For the text-containing cell, return its midpoint in [X, Y] coordinate format. 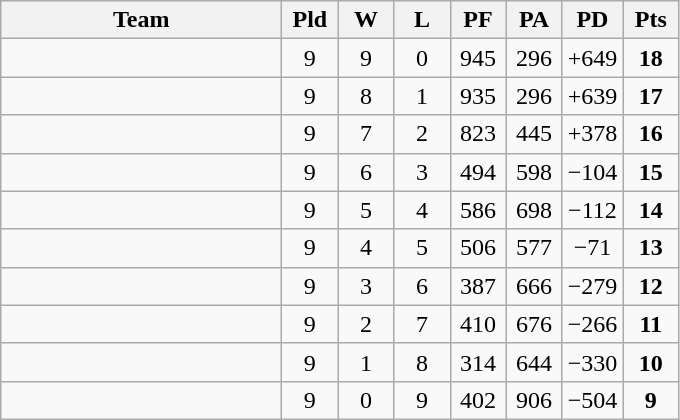
698 [534, 210]
−112 [592, 210]
823 [478, 134]
−71 [592, 248]
15 [651, 172]
945 [478, 58]
Team [142, 20]
506 [478, 248]
402 [478, 400]
14 [651, 210]
PF [478, 20]
−104 [592, 172]
494 [478, 172]
W [366, 20]
−279 [592, 286]
Pts [651, 20]
−504 [592, 400]
18 [651, 58]
676 [534, 324]
666 [534, 286]
11 [651, 324]
+639 [592, 96]
−266 [592, 324]
12 [651, 286]
10 [651, 362]
577 [534, 248]
598 [534, 172]
935 [478, 96]
387 [478, 286]
314 [478, 362]
−330 [592, 362]
+649 [592, 58]
906 [534, 400]
Pld [310, 20]
16 [651, 134]
PA [534, 20]
586 [478, 210]
445 [534, 134]
L [422, 20]
PD [592, 20]
644 [534, 362]
410 [478, 324]
17 [651, 96]
13 [651, 248]
+378 [592, 134]
